Search for the cell housing the specified text and yield its (X, Y) center coordinate. 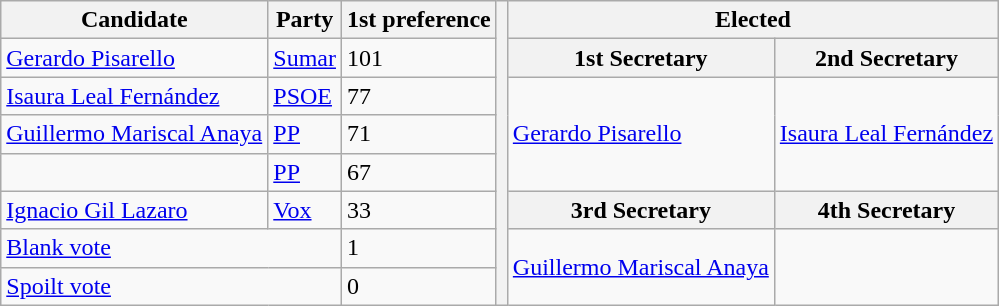
77 (418, 96)
Vox (305, 210)
2nd Secretary (886, 58)
Sumar (305, 58)
Candidate (134, 20)
Party (305, 20)
1st Secretary (640, 58)
1 (418, 248)
3rd Secretary (640, 210)
0 (418, 286)
Spoilt vote (172, 286)
4th Secretary (886, 210)
67 (418, 172)
Elected (752, 20)
Ignacio Gil Lazaro (134, 210)
71 (418, 134)
PSOE (305, 96)
Blank vote (172, 248)
1st preference (418, 20)
101 (418, 58)
33 (418, 210)
